Return the (x, y) coordinate for the center point of the cell that contains the specified text.  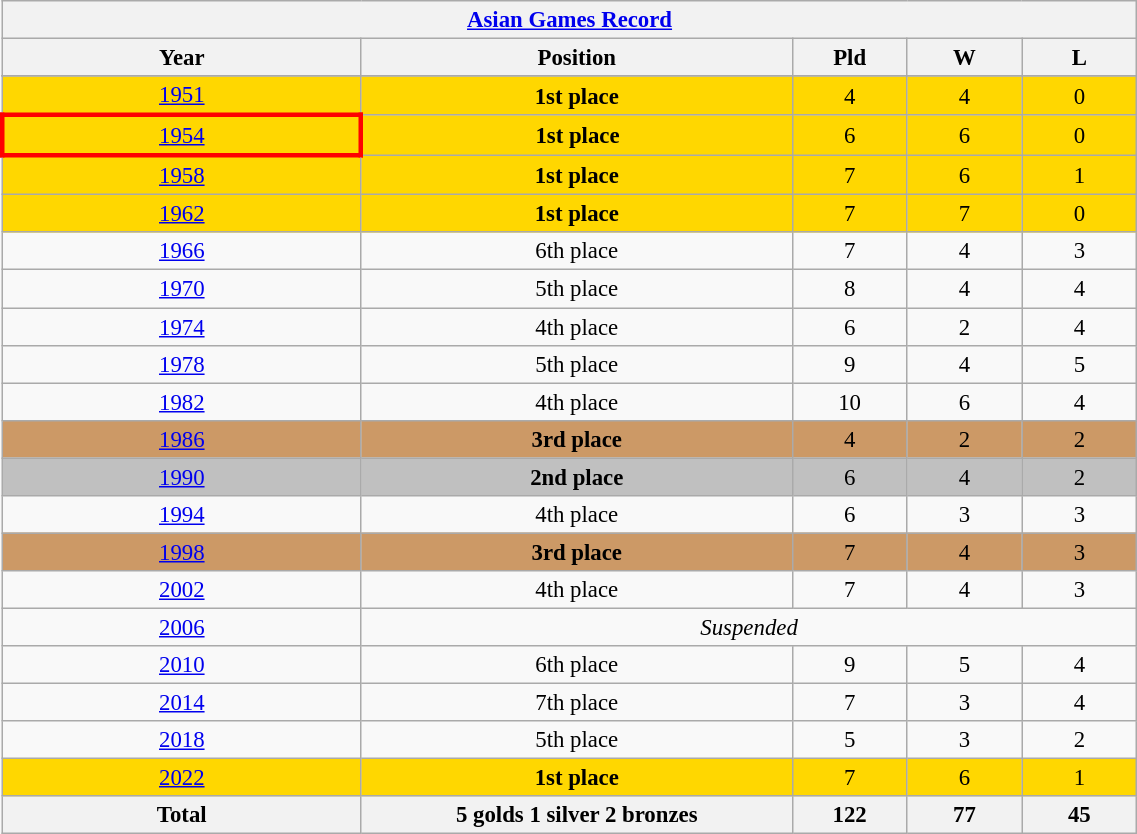
122 (850, 815)
1986 (182, 439)
45 (1080, 815)
1951 (182, 96)
W (964, 58)
1994 (182, 515)
Year (182, 58)
Suspended (749, 627)
1978 (182, 364)
10 (850, 402)
2018 (182, 740)
Position (576, 58)
2006 (182, 627)
1958 (182, 176)
2nd place (576, 477)
1966 (182, 251)
5 golds 1 silver 2 bronzes (576, 815)
Pld (850, 58)
2022 (182, 778)
1962 (182, 214)
L (1080, 58)
77 (964, 815)
1974 (182, 327)
Total (182, 815)
2010 (182, 665)
1970 (182, 289)
1982 (182, 402)
1954 (182, 136)
2002 (182, 590)
7th place (576, 703)
2014 (182, 703)
1990 (182, 477)
1998 (182, 552)
8 (850, 289)
Asian Games Record (570, 20)
